Detect which cell encompasses the target text, then output its (x, y) center coordinate. 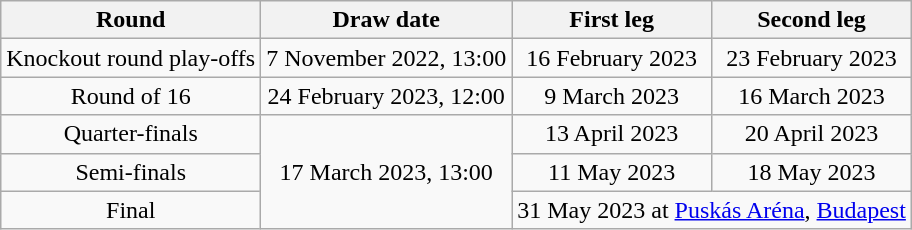
Round (131, 20)
Draw date (386, 20)
16 March 2023 (812, 96)
Second leg (812, 20)
13 April 2023 (612, 134)
16 February 2023 (612, 58)
Semi-finals (131, 172)
20 April 2023 (812, 134)
17 March 2023, 13:00 (386, 172)
23 February 2023 (812, 58)
11 May 2023 (612, 172)
24 February 2023, 12:00 (386, 96)
18 May 2023 (812, 172)
Final (131, 210)
Quarter-finals (131, 134)
9 March 2023 (612, 96)
Round of 16 (131, 96)
Knockout round play-offs (131, 58)
First leg (612, 20)
31 May 2023 at Puskás Aréna, Budapest (712, 210)
7 November 2022, 13:00 (386, 58)
